For the text-containing cell, return its midpoint in [X, Y] coordinate format. 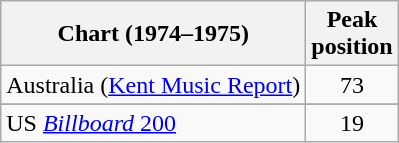
Australia (Kent Music Report) [154, 85]
US Billboard 200 [154, 123]
19 [352, 123]
Peakposition [352, 34]
73 [352, 85]
Chart (1974–1975) [154, 34]
